Return the [X, Y] coordinate for the center point of the cell that contains the specified text.  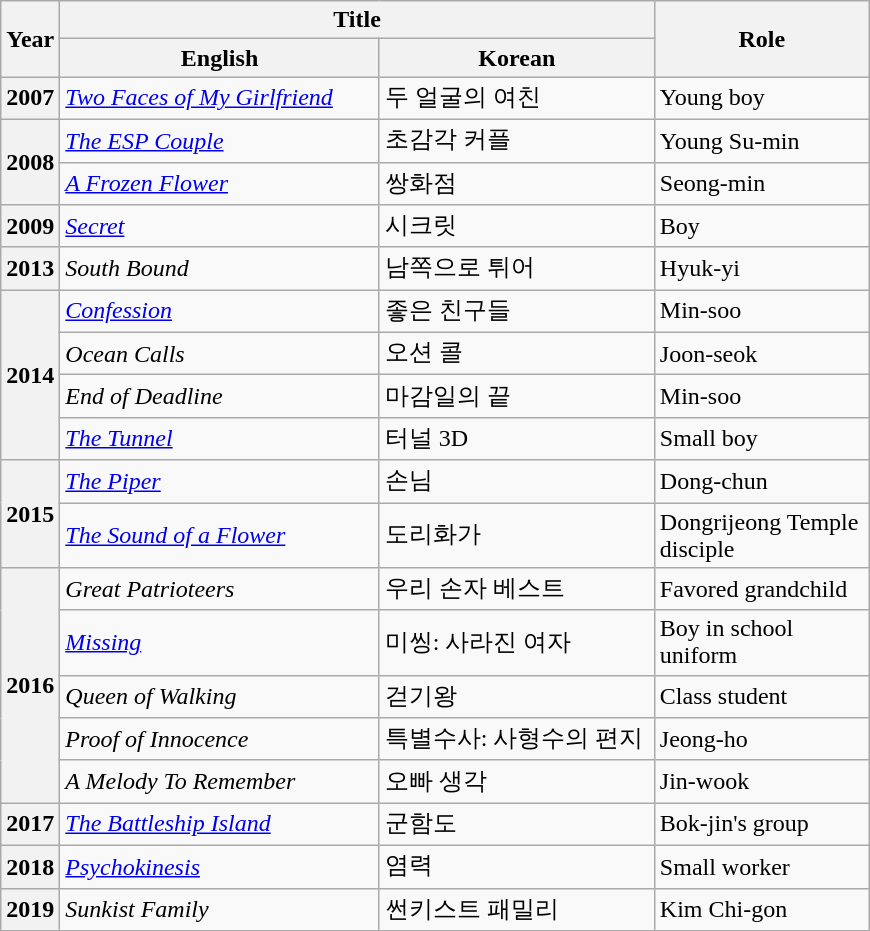
Young Su-min [762, 140]
2017 [30, 824]
Bok-jin's group [762, 824]
Year [30, 39]
Kim Chi-gon [762, 910]
2018 [30, 866]
Missing [220, 642]
End of Deadline [220, 396]
Jeong-ho [762, 740]
미씽: 사라진 여자 [516, 642]
Class student [762, 696]
Boy in school uniform [762, 642]
2009 [30, 226]
South Bound [220, 268]
Confession [220, 312]
The Sound of a Flower [220, 534]
오빠 생각 [516, 782]
Seong-min [762, 184]
마감일의 끝 [516, 396]
2016 [30, 686]
Dong-chun [762, 482]
Joon-seok [762, 354]
2015 [30, 514]
The Battleship Island [220, 824]
Young boy [762, 98]
Korean [516, 58]
Proof of Innocence [220, 740]
걷기왕 [516, 696]
초감각 커플 [516, 140]
Sunkist Family [220, 910]
The Tunnel [220, 438]
Jin-wook [762, 782]
Boy [762, 226]
The Piper [220, 482]
Title [358, 20]
2007 [30, 98]
2008 [30, 162]
Ocean Calls [220, 354]
쌍화점 [516, 184]
군함도 [516, 824]
터널 3D [516, 438]
Dongrijeong Temple disciple [762, 534]
우리 손자 베스트 [516, 590]
Secret [220, 226]
좋은 친구들 [516, 312]
남쪽으로 튀어 [516, 268]
2019 [30, 910]
Role [762, 39]
Great Patrioteers [220, 590]
Hyuk-yi [762, 268]
A Frozen Flower [220, 184]
English [220, 58]
도리화가 [516, 534]
두 얼굴의 여친 [516, 98]
손님 [516, 482]
Queen of Walking [220, 696]
시크릿 [516, 226]
Small boy [762, 438]
썬키스트 패밀리 [516, 910]
The ESP Couple [220, 140]
Favored grandchild [762, 590]
염력 [516, 866]
2013 [30, 268]
A Melody To Remember [220, 782]
오션 콜 [516, 354]
Two Faces of My Girlfriend [220, 98]
Psychokinesis [220, 866]
Small worker [762, 866]
2014 [30, 375]
특별수사: 사형수의 편지 [516, 740]
